Identify which cell holds the provided text, then report its [X, Y] central coordinate. 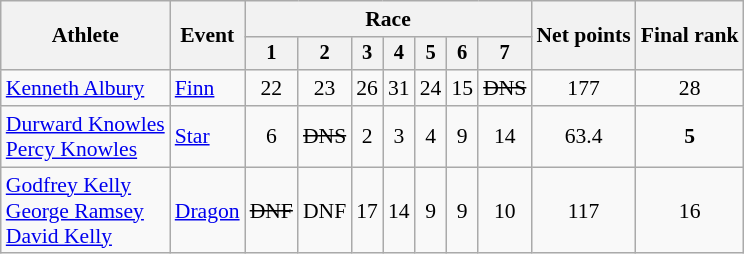
24 [431, 88]
Godfrey KellyGeorge RamseyDavid Kelly [86, 210]
31 [399, 88]
Kenneth Albury [86, 88]
Race [388, 19]
23 [324, 88]
63.4 [583, 136]
117 [583, 210]
17 [367, 210]
7 [504, 54]
22 [272, 88]
Event [208, 36]
26 [367, 88]
15 [462, 88]
16 [690, 210]
Durward KnowlesPercy Knowles [86, 136]
Athlete [86, 36]
Star [208, 136]
10 [504, 210]
Net points [583, 36]
Final rank [690, 36]
Dragon [208, 210]
177 [583, 88]
Finn [208, 88]
28 [690, 88]
1 [272, 54]
